Find where the given text appears and provide that cell's center as (x, y) coordinate. 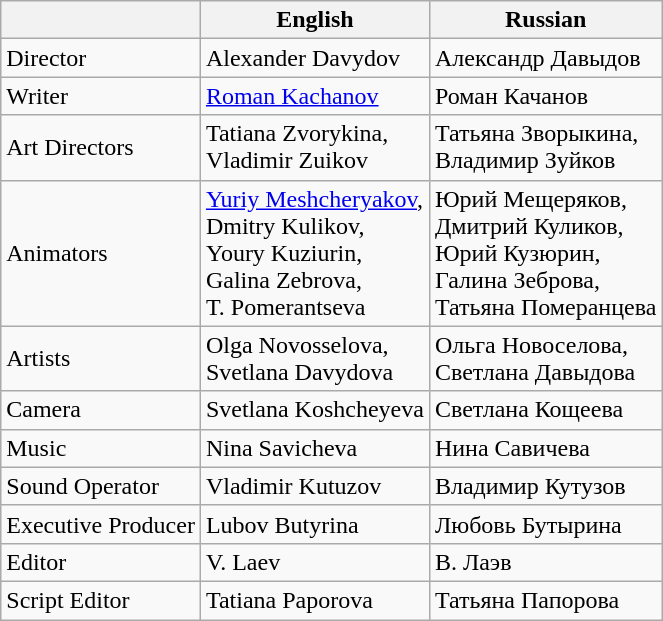
Tatiana Zvorykina, Vladimir Zuikov (314, 148)
Director (101, 58)
Нина Савичева (545, 448)
Music (101, 448)
English (314, 20)
Russian (545, 20)
Татьяна Зворыкина, Владимир Зуйков (545, 148)
Executive Producer (101, 524)
Camera (101, 410)
Script Editor (101, 600)
Artists (101, 358)
Vladimir Kutuzov (314, 486)
Владимир Кутузов (545, 486)
Любовь Бутырина (545, 524)
Editor (101, 562)
Svetlana Koshcheyeva (314, 410)
Светлана Кощеева (545, 410)
Роман Качанов (545, 96)
Writer (101, 96)
Olga Novosselova, Svetlana Davydova (314, 358)
В. Лаэв (545, 562)
Ольга Новоселова, Светлана Давыдова (545, 358)
Tatiana Paporova (314, 600)
Nina Savicheva (314, 448)
Юрий Мещеряков, Дмитрий Куликов, Юрий Кузюрин, Галина Зеброва, Татьяна Померанцева (545, 253)
Татьяна Папорова (545, 600)
Yuriy Meshcheryakov,Dmitry Kulikov, Youry Kuziurin, Galina Zebrova, T. Pomerantseva (314, 253)
Lubov Butyrina (314, 524)
Art Directors (101, 148)
Roman Kachanov (314, 96)
Alexander Davydov (314, 58)
Александр Давыдов (545, 58)
Animators (101, 253)
V. Laev (314, 562)
Sound Operator (101, 486)
